Scan for the cell matching the given text and deliver its (x, y) coordinate at center. 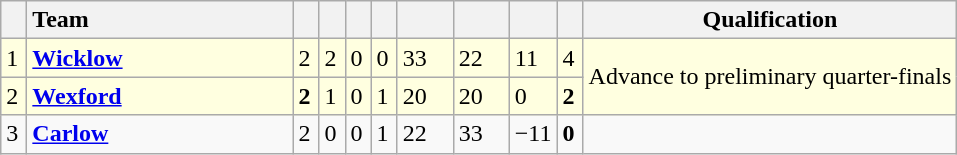
Team (160, 20)
11 (533, 58)
Advance to preliminary quarter-finals (770, 77)
4 (570, 58)
Qualification (770, 20)
3 (14, 134)
Wicklow (160, 58)
−11 (533, 134)
Wexford (160, 96)
Carlow (160, 134)
